Return (x, y) of the center of cell containing provided text 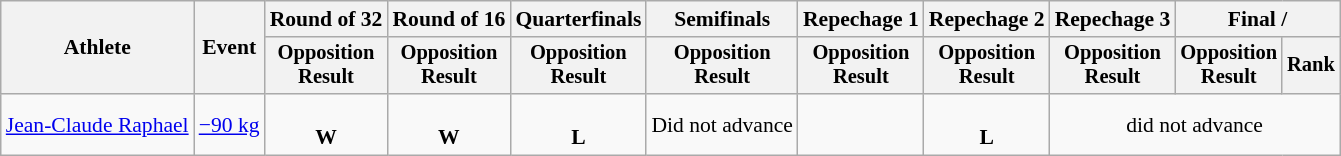
Did not advance (722, 124)
Semifinals (722, 19)
Athlete (98, 48)
−90 kg (230, 124)
Round of 16 (448, 19)
Repechage 3 (1113, 19)
Round of 32 (326, 19)
Rank (1311, 66)
did not advance (1195, 124)
Event (230, 48)
Final / (1257, 19)
Quarterfinals (578, 19)
Repechage 2 (987, 19)
Jean-Claude Raphael (98, 124)
Repechage 1 (861, 19)
